Return the (X, Y) coordinate for the center point of the cell that contains the specified text.  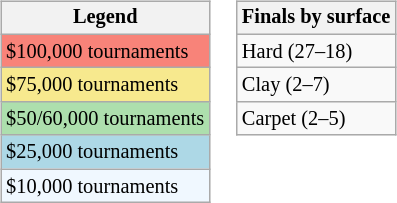
Clay (2–7) (316, 85)
Hard (27–18) (316, 51)
Carpet (2–5) (316, 119)
$25,000 tournaments (105, 152)
$10,000 tournaments (105, 186)
$100,000 tournaments (105, 51)
$75,000 tournaments (105, 85)
Legend (105, 18)
$50/60,000 tournaments (105, 119)
Finals by surface (316, 18)
